Capture the cell that displays the provided text and extract its (x, y) central coordinate. 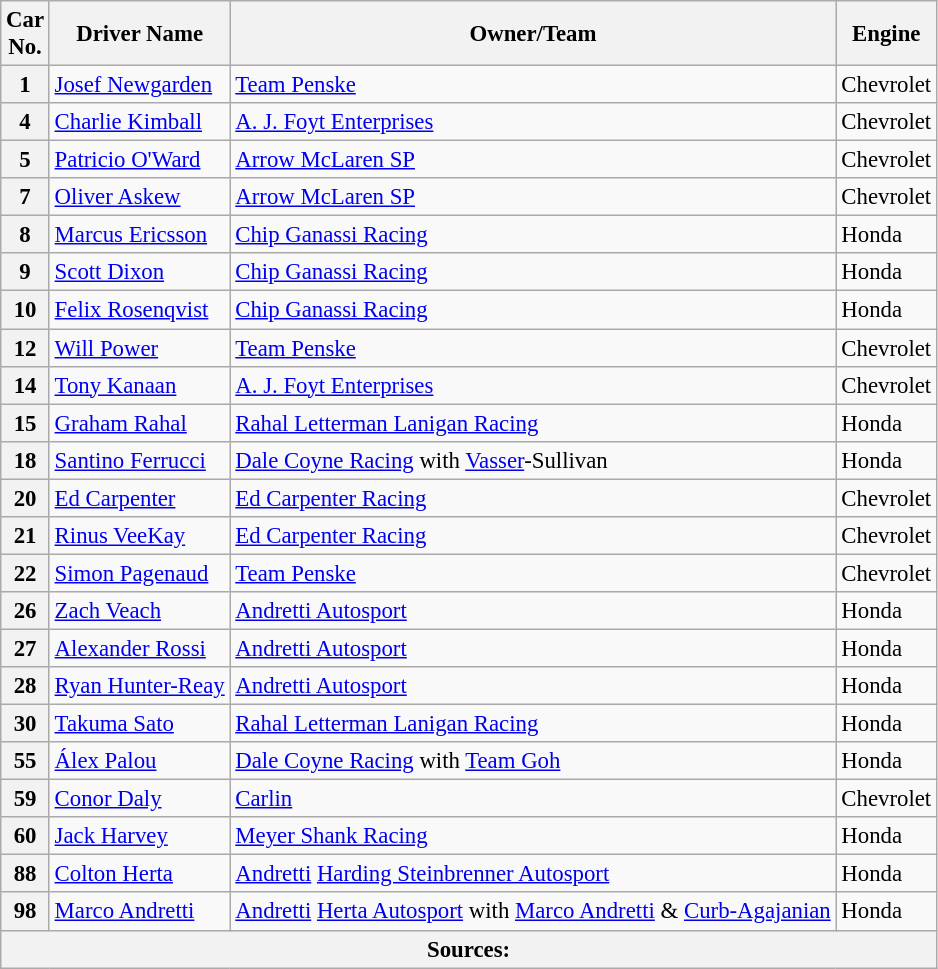
Engine (886, 34)
Marco Andretti (140, 912)
Marcus Ericsson (140, 235)
Andretti Herta Autosport with Marco Andretti & Curb-Agajanian (533, 912)
Rinus VeeKay (140, 536)
Alexander Rossi (140, 648)
27 (26, 648)
9 (26, 273)
26 (26, 611)
5 (26, 160)
55 (26, 761)
Josef Newgarden (140, 85)
Jack Harvey (140, 836)
Will Power (140, 348)
30 (26, 724)
60 (26, 836)
21 (26, 536)
Dale Coyne Racing with Team Goh (533, 761)
Sources: (469, 949)
Ed Carpenter (140, 498)
8 (26, 235)
Owner/Team (533, 34)
Ryan Hunter-Reay (140, 686)
Tony Kanaan (140, 385)
12 (26, 348)
Takuma Sato (140, 724)
59 (26, 799)
Santino Ferrucci (140, 460)
Zach Veach (140, 611)
10 (26, 310)
Colton Herta (140, 874)
Carlin (533, 799)
Scott Dixon (140, 273)
Andretti Harding Steinbrenner Autosport (533, 874)
1 (26, 85)
Simon Pagenaud (140, 573)
Dale Coyne Racing with Vasser-Sullivan (533, 460)
Conor Daly (140, 799)
Meyer Shank Racing (533, 836)
Driver Name (140, 34)
Oliver Askew (140, 197)
18 (26, 460)
15 (26, 423)
CarNo. (26, 34)
Charlie Kimball (140, 122)
Graham Rahal (140, 423)
Felix Rosenqvist (140, 310)
88 (26, 874)
20 (26, 498)
Álex Palou (140, 761)
98 (26, 912)
22 (26, 573)
Patricio O'Ward (140, 160)
7 (26, 197)
28 (26, 686)
14 (26, 385)
4 (26, 122)
